Return (x, y) of the center of cell containing provided text 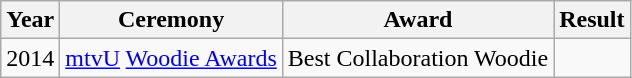
Ceremony (171, 20)
Result (592, 20)
2014 (30, 58)
Year (30, 20)
Best Collaboration Woodie (418, 58)
Award (418, 20)
mtvU Woodie Awards (171, 58)
